Extract the (x, y) coordinate from the center of the cell holding the provided text.  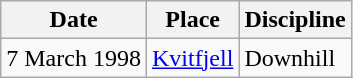
Kvitfjell (192, 58)
Place (192, 20)
Date (74, 20)
Discipline (295, 20)
Downhill (295, 58)
7 March 1998 (74, 58)
